Locate the cell with the specified text and output its [x, y] center coordinate. 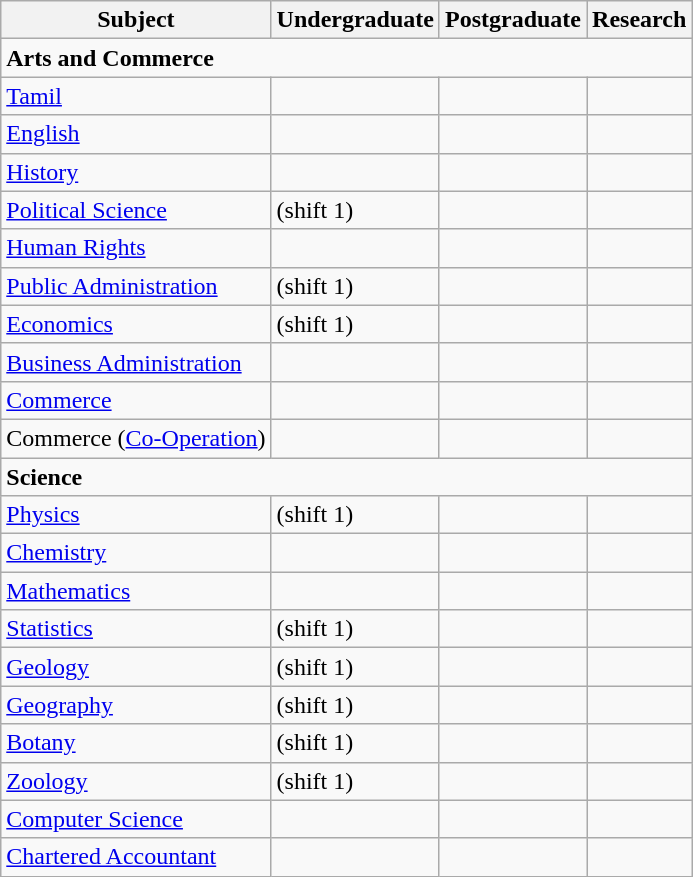
Postgraduate [512, 20]
Arts and Commerce [346, 58]
Commerce (Co-Operation) [136, 438]
Geology [136, 667]
English [136, 134]
Commerce [136, 400]
Zoology [136, 781]
Computer Science [136, 819]
Business Administration [136, 362]
History [136, 172]
Tamil [136, 96]
Statistics [136, 629]
Mathematics [136, 591]
Botany [136, 743]
Physics [136, 515]
Public Administration [136, 286]
Undergraduate [355, 20]
Research [640, 20]
Human Rights [136, 248]
Subject [136, 20]
Science [346, 477]
Chemistry [136, 553]
Economics [136, 324]
Political Science [136, 210]
Geography [136, 705]
Chartered Accountant [136, 857]
